Identify which cell holds the provided text, then report its (x, y) central coordinate. 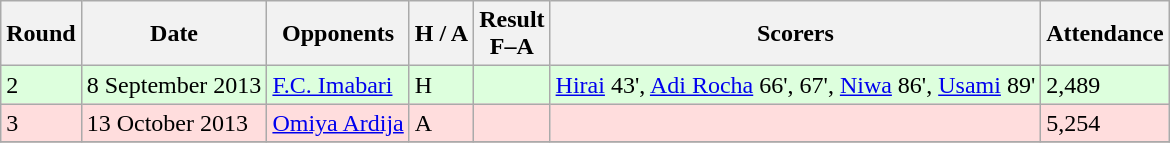
2,489 (1105, 85)
ResultF–A (512, 34)
Round (41, 34)
F.C. Imabari (338, 85)
H / A (441, 34)
A (441, 123)
5,254 (1105, 123)
13 October 2013 (174, 123)
H (441, 85)
8 September 2013 (174, 85)
Attendance (1105, 34)
2 (41, 85)
Hirai 43', Adi Rocha 66', 67', Niwa 86', Usami 89' (796, 85)
Scorers (796, 34)
3 (41, 123)
Omiya Ardija (338, 123)
Date (174, 34)
Opponents (338, 34)
